Locate the cell with the specified text and output its (x, y) center coordinate. 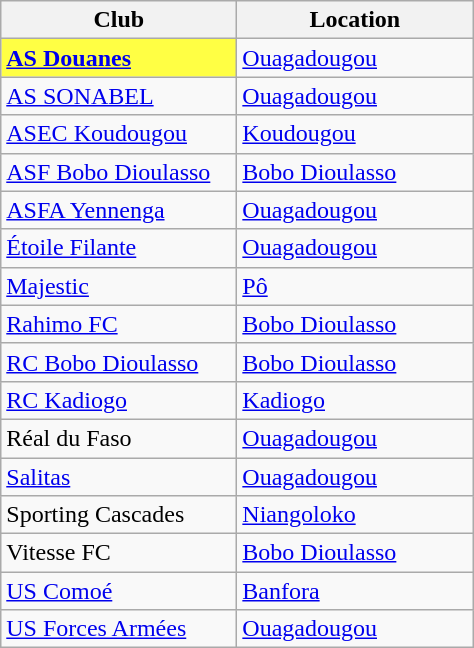
ASFA Yennenga (119, 210)
Club (119, 20)
Étoile Filante (119, 248)
Salitas (119, 477)
ASF Bobo Dioulasso (119, 172)
Banfora (355, 591)
RC Bobo Dioulasso (119, 362)
Sporting Cascades (119, 515)
Niangoloko (355, 515)
US Comoé (119, 591)
Pô (355, 286)
US Forces Armées (119, 629)
Location (355, 20)
Koudougou (355, 134)
Majestic (119, 286)
RC Kadiogo (119, 400)
Kadiogo (355, 400)
Rahimo FC (119, 324)
Vitesse FC (119, 553)
AS SONABEL (119, 96)
ASEC Koudougou (119, 134)
Réal du Faso (119, 438)
AS Douanes (119, 58)
